Capture the cell that displays the provided text and extract its [X, Y] central coordinate. 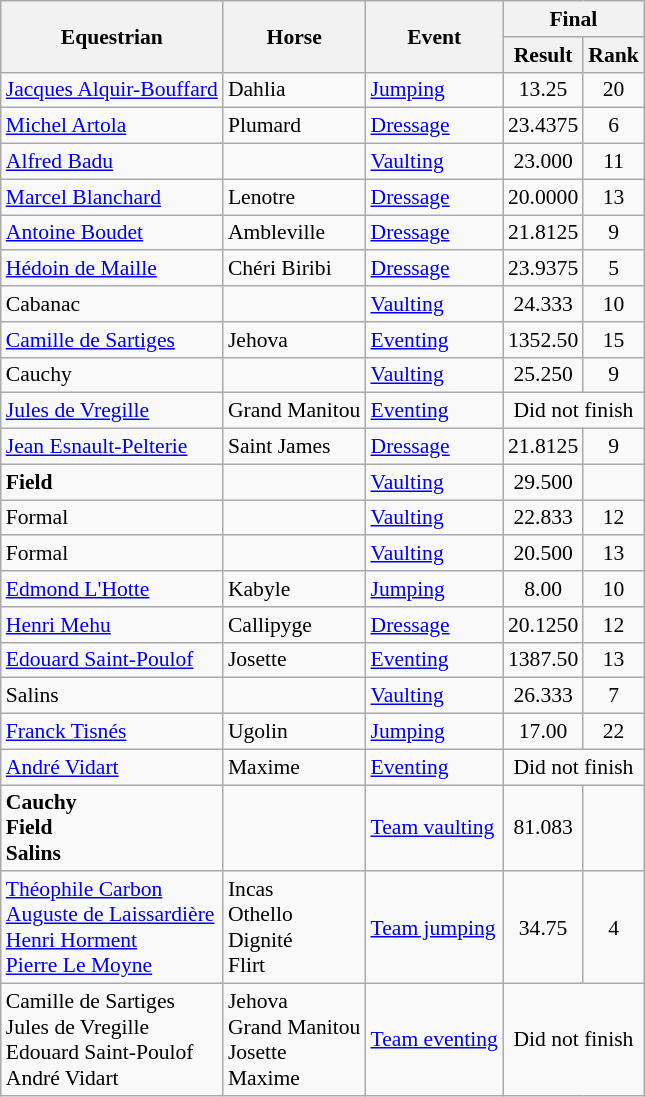
Incas Othello Dignité Flirt [294, 928]
5 [614, 269]
Team vaulting [434, 828]
Jean Esnault-Pelterie [112, 447]
Ugolin [294, 732]
Jules de Vregille [112, 411]
6 [614, 126]
Alfred Badu [112, 162]
4 [614, 928]
Jehova [294, 340]
34.75 [543, 928]
1387.50 [543, 660]
Kabyle [294, 589]
20.500 [543, 554]
15 [614, 340]
Camille de Sartiges Jules de Vregille Edouard Saint-Poulof André Vidart [112, 1040]
Franck Tisnés [112, 732]
Ambleville [294, 233]
Michel Artola [112, 126]
Edmond L'Hotte [112, 589]
Event [434, 36]
Final [574, 19]
23.000 [543, 162]
20.1250 [543, 625]
29.500 [543, 482]
Equestrian [112, 36]
11 [614, 162]
17.00 [543, 732]
Cauchy [112, 375]
Team jumping [434, 928]
24.333 [543, 304]
Rank [614, 55]
Henri Mehu [112, 625]
Salins [112, 696]
Dahlia [294, 90]
Hédoin de Maille [112, 269]
Callipyge [294, 625]
22.833 [543, 518]
Saint James [294, 447]
Lenotre [294, 197]
26.333 [543, 696]
Théophile Carbon Auguste de Laissardière Henri Horment Pierre Le Moyne [112, 928]
25.250 [543, 375]
81.083 [543, 828]
Horse [294, 36]
Josette [294, 660]
8.00 [543, 589]
20 [614, 90]
23.9375 [543, 269]
Team eventing [434, 1040]
Cabanac [112, 304]
Jehova Grand Manitou Josette Maxime [294, 1040]
7 [614, 696]
Result [543, 55]
Edouard Saint-Poulof [112, 660]
20.0000 [543, 197]
Grand Manitou [294, 411]
22 [614, 732]
Marcel Blanchard [112, 197]
Cauchy Field Salins [112, 828]
Maxime [294, 767]
1352.50 [543, 340]
13.25 [543, 90]
Camille de Sartiges [112, 340]
Chéri Biribi [294, 269]
Antoine Boudet [112, 233]
André Vidart [112, 767]
23.4375 [543, 126]
Jacques Alquir-Bouffard [112, 90]
Plumard [294, 126]
Field [112, 482]
